Provide the [x, y] coordinate of the cell's center where the given text is located.  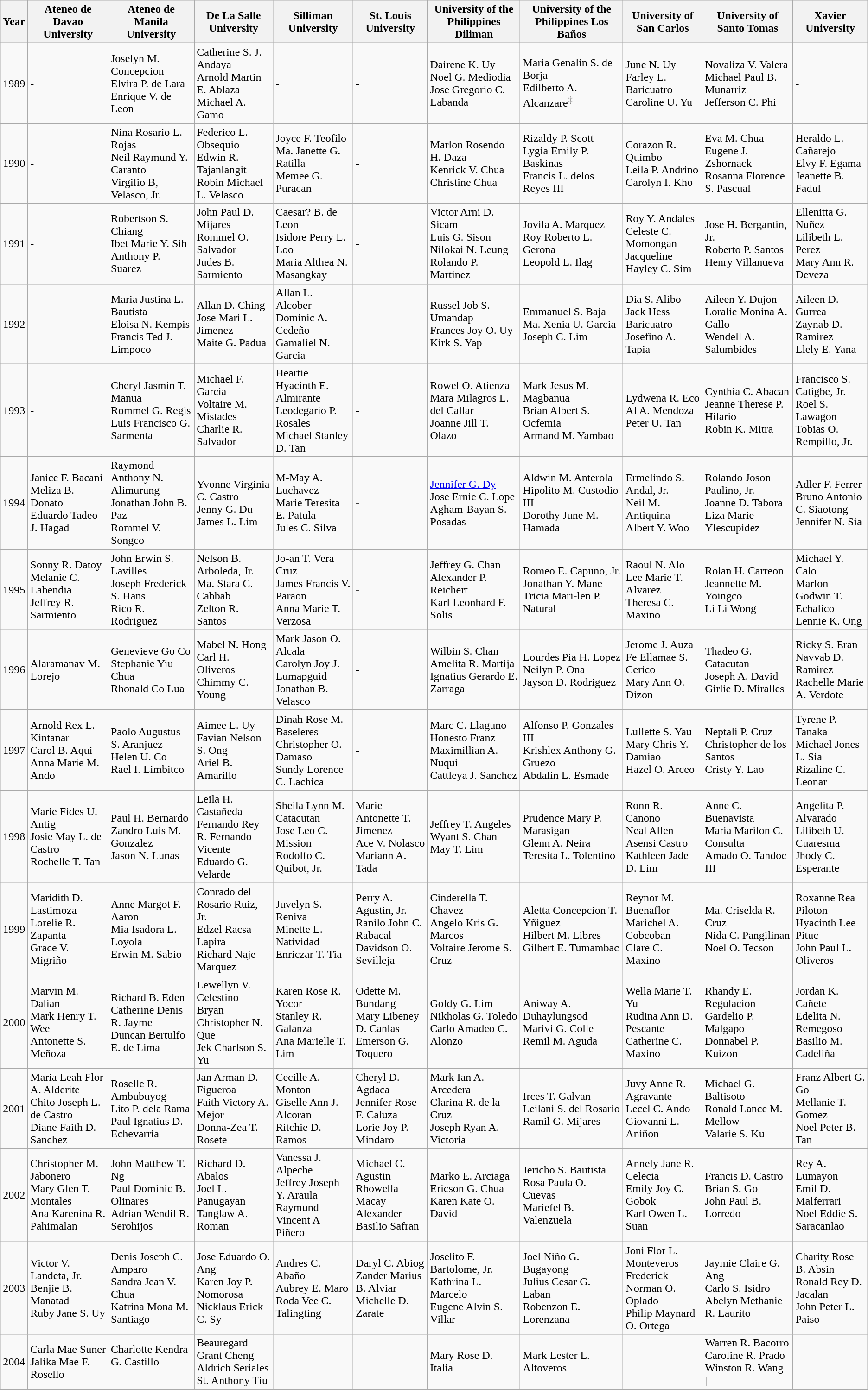
1993 [14, 410]
Jordan K. CañeteEdelita N. RemegosoBasilio M. Cadeliña [830, 1022]
Jose Eduardo O. AngKaren Joy P. NomorosaNicklaus Erick C. Sy [234, 1288]
Daryl C. AbiogZander Marius B. AlviarMichelle D. Zarate [390, 1288]
Victor Arni D. SicamLuis G. SisonNilokai N. LeungRolando P. Martinez [474, 244]
De La Salle University [234, 22]
Charity Rose B. AbsinRonald Rey D. JacalanJohn Peter L. Paiso [830, 1288]
Sonny R. DatoyMelanie C. LabendiaJeffrey R. Sarmiento [68, 590]
1997 [14, 750]
1996 [14, 669]
Dinah Rose M. BaseleresChristopher O. DamasoSundy Lorence C. Lachica [313, 750]
Jan Arman D. FigueroaFaith Victory A. MejorDonna-Zea T. Rosete [234, 1109]
Aletta Concepcion T. YñiguezHilbert M. LibresGilbert E. Tumambac [572, 929]
Conrado del Rosario Ruiz, Jr.Edzel Racsa LapiraRichard Naje Marquez [234, 929]
Juvelyn S. RenivaMinette L. NatividadEnriczar T. Tia [313, 929]
Mark Ian A. ArcederaClarina R. de la CruzJoseph Ryan A. Victoria [474, 1109]
Jennifer G. DyJose Ernie C. LopeAgham-Bayan S. Posadas [474, 503]
Beauregard Grant ChengAldrich SerialesSt. Anthony Tiu [234, 1362]
2004 [14, 1362]
Maria Leah Flor A. AlderiteChito Joseph L. de CastroDiane Faith D. Sanchez [68, 1109]
Adler F. FerrerBruno Antonio C. SiaotongJennifer N. Sia [830, 503]
Francis D. CastroBrian S. GoJohn Paul B. Lorredo [747, 1195]
Xavier University [830, 22]
2002 [14, 1195]
June N. UyFarley L. BaricuatroCaroline U. Yu [663, 83]
Maria Genalin S. de BorjaEdilberto A. Alcanzare‡ [572, 83]
Mary Rose D. Italia [474, 1362]
1999 [14, 929]
Heraldo L. CañarejoElvy F. EgamaJeanette B. Fadul [830, 163]
Michael G. BaltisotoRonald Lance M. MellowValarie S. Ku [747, 1109]
Anne Margot F. AaronMia Isadora L. LoyolaErwin M. Sabio [151, 929]
Marlon Rosendo H. DazaKenrick V. ChuaChristine Chua [474, 163]
Jeffrey T. AngelesWyant S. ChanMay T. Lim [474, 836]
John Paul D. MijaresRommel O. SalvadorJudes B. Sarmiento [234, 244]
Rizaldy P. ScottLygia Emily P. BaskinasFrancis L. delos Reyes III [572, 163]
1990 [14, 163]
University of Santo Tomas [747, 22]
Mark Lester L. Altoveros [572, 1362]
1991 [14, 244]
Roxanne Rea PilotonHyacinth Lee PitucJohn Paul L. Oliveros [830, 929]
Denis Joseph C. AmparoSandra Jean V. ChuaKatrina Mona M. Santiago [151, 1288]
Marko E. ArciagaEricson G. ChuaKaren Kate O. David [474, 1195]
Emmanuel S. BajaMa. Xenia U. GarciaJoseph C. Lim [572, 324]
Franz Albert G. GoMellanie T. GomezNoel Peter B. Tan [830, 1109]
Jeffrey G. ChanAlexander P. ReichertKarl Leonhard F. Solis [474, 590]
Mark Jason O. AlcalaCarolyn Joy J. LumapguidJonathan B. Velasco [313, 669]
1998 [14, 836]
Cinderella T. ChavezAngelo Kris G. MarcosVoltaire Jerome S. Cruz [474, 929]
Cecille A. MontonGiselle Ann J. AlcoranRitchie D. Ramos [313, 1109]
1995 [14, 590]
Jericho S. BautistaRosa Paula O. CuevasMariefel B. Valenzuela [572, 1195]
Perry A. Agustin, Jr.Ranilo John C. RabacalDavidson O. Sevilleja [390, 929]
Carla Mae SunerJalika Mae F. Rosello [68, 1362]
Corazon R. QuimboLeila P. AndrinoCarolyn I. Kho [663, 163]
Joselito F. Bartolome, Jr.Kathrina L. MarceloEugene Alvin S. Villar [474, 1288]
Marc C. LlagunoHonesto Franz Maximillian A. NuquiCattleya J. Sanchez [474, 750]
Karen Rose R. YocorStanley R. GalanzaAna Marielle T. Lim [313, 1022]
Joyce F. TeofiloMa. Janette G. RatillaMemee G. Puracan [313, 163]
Yvonne Virginia C. CastroJenny G. DuJames L. Lim [234, 503]
Andres C. AbañoAubrey E. MaroRoda Vee C. Talingting [313, 1288]
Ateneo de Manila University [151, 22]
Federico L. ObsequioEdwin R. TajanlangitRobin Michael L. Velasco [234, 163]
Lydwena R. EcoAl A. MendozaPeter U. Tan [663, 410]
Angelita P. AlvaradoLilibeth U. CuaresmaJhody C. Esperante [830, 836]
Ronn R. CanonoNeal Allen Asensi CastroKathleen Jade D. Lim [663, 836]
Rolando Joson Paulino, Jr.Joanne D. TaboraLiza Marie Ylescupidez [747, 503]
Wella Marie T. YuRudina Ann D. PescanteCatherine C. Maxino [663, 1022]
Jose H. Bergantin, Jr.Roberto P. SantosHenry Villanueva [747, 244]
Ma. Criselda R. CruzNida C. PangilinanNoel O. Tecson [747, 929]
Year [14, 22]
Charlotte Kendra G. Castillo [151, 1362]
Aimee L. UyFavian Nelson S. OngAriel B. Amarillo [234, 750]
Irces T. GalvanLeilani S. del RosarioRamil G. Mijares [572, 1109]
University of the Philippines Los Baños [572, 22]
Paul H. BernardoZandro Luis M. GonzalezJason N. Lunas [151, 836]
Alaramanav M. Lorejo [68, 669]
Roselle R. AmbubuyogLito P. dela RamaPaul Ignatius D. Echevarria [151, 1109]
Cheryl Jasmin T. ManuaRommel G. RegisLuis Francisco G. Sarmenta [151, 410]
Jaymie Claire G. AngCarlo S. IsidroAbelyn Methanie R. Laurito [747, 1288]
Ateneo de Davao University [68, 22]
2000 [14, 1022]
Arnold Rex L. KintanarCarol B. AquiAnna Marie M. Ando [68, 750]
Thadeo G. CatacutanJoseph A. DavidGirlie D. Miralles [747, 669]
Joel Niño G. BugayongJulius Cesar G. LabanRobenzon E. Lorenzana [572, 1288]
Marvin M. DalianMark Henry T. WeeAntonette S. Meñoza [68, 1022]
Lewellyn V. CelestinoBryan Christopher N. QueJek Charlson S. Yu [234, 1022]
1994 [14, 503]
Michael F. GarciaVoltaire M. MistadesCharlie R. Salvador [234, 410]
Joselyn M. ConcepcionElvira P. de LaraEnrique V. de Leon [151, 83]
Tyrene P. TanakaMichael Jones L. SiaRizaline C. Leonar [830, 750]
Cynthia C. AbacanJeanne Therese P. HilarioRobin K. Mitra [747, 410]
Silliman University [313, 22]
Reynor M. BuenaflorMarichel A. CobcobanClare C. Maxino [663, 929]
Neptali P. CruzChristopher de los SantosCristy Y. Lao [747, 750]
Maridith D. LastimozaLorelie R. ZapantaGrace V. Migriño [68, 929]
Nina Rosario L. RojasNeil Raymund Y. CarantoVirgilio B, Velasco, Jr. [151, 163]
Eva M. ChuaEugene J. ZshornackRosanna Florence S. Pascual [747, 163]
Russel Job S. UmandapFrances Joy O. UyKirk S. Yap [474, 324]
Lullette S. YauMary Chris Y. DamiaoHazel O. Arceo [663, 750]
Roy Y. AndalesCeleste C. MomonganJacqueline Hayley C. Sim [663, 244]
Heartie Hyacinth E. AlmiranteLeodegario P. RosalesMichael Stanley D. Tan [313, 410]
Rey A. LumayonEmil D. MalferrariNoel Eddie S. Saracanlao [830, 1195]
1989 [14, 83]
Aileen D. GurreaZaynab D. RamirezLlely E. Yana [830, 324]
Allan D. ChingJose Mari L. JimenezMaite G. Padua [234, 324]
Aldwin M. AnterolaHipolito M. Custodio IIIDorothy June M. Hamada [572, 503]
2001 [14, 1109]
Jo-an T. Vera CruzJames Francis V. ParaonAnna Marie T. Verzosa [313, 590]
Jerome J. AuzaFe Ellamae S. CericoMary Ann O. Dizon [663, 669]
Michael C. AgustinRhowella MacayAlexander Basilio Safran [390, 1195]
Allan L. AlcoberDominic A. CedeñoGamaliel N. Garcia [313, 324]
Annely Jane R. CeleciaEmily Joy C. GobokKarl Owen L. Suan [663, 1195]
Ellenitta G. NuñezLilibeth L. PerezMary Ann R. Deveza [830, 244]
Catherine S. J. AndayaArnold Martin E. AblazaMichael A. Gamo [234, 83]
Aileen Y. DujonLoralie Monina A. GalloWendell A. Salumbides [747, 324]
Maria Justina L. BautistaEloisa N. KempisFrancis Ted J. Limpoco [151, 324]
Caesar? B. de LeonIsidore Perry L. LooMaria Althea N. Masangkay [313, 244]
2003 [14, 1288]
M-May A. LuchavezMarie Teresita E. PatulaJules C. Silva [313, 503]
Jovila A. MarquezRoy Roberto L. GeronaLeopold L. Ilag [572, 244]
Marie Fides U. AntigJosie May L. de CastroRochelle T. Tan [68, 836]
Cheryl D. AgdacaJennifer Rose F. CaluzaLorie Joy P. Mindaro [390, 1109]
Rowel O. AtienzaMara Milagros L. del CallarJoanne Jill T. Olazo [474, 410]
Aniway A. DuhaylungsodMarivi G. ColleRemil M. Aguda [572, 1022]
Marie Antonette T. JimenezAce V. NolascoMariann A. Tada [390, 836]
Lourdes Pia H. LopezNeilyn P. OnaJayson D. Rodriguez [572, 669]
Joni Flor L. MonteverosFrederick Norman O. OpladoPhilip Maynard O. Ortega [663, 1288]
Victor V. Landeta, Jr.Benjie B. ManatadRuby Jane S. Uy [68, 1288]
Alfonso P. Gonzales IIIKrishlex Anthony G. GruezoAbdalin L. Esmade [572, 750]
Paolo Augustus S. AranjuezHelen U. CoRael I. Limbitco [151, 750]
Goldy G. LimNikholas G. ToledoCarlo Amadeo C. Alonzo [474, 1022]
Romeo E. Capuno, Jr.Jonathan Y. ManeTricia Mari-len P. Natural [572, 590]
Novaliza V. ValeraMichael Paul B. MunarrizJefferson C. Phi [747, 83]
Richard B. EdenCatherine Denis R. JaymeDuncan Bertulfo E. de Lima [151, 1022]
Genevieve Go CoStephanie Yiu ChuaRhonald Co Lua [151, 669]
Mark Jesus M. MagbanuaBrian Albert S. OcfemiaArmand M. Yambao [572, 410]
Robertson S. ChiangIbet Marie Y. SihAnthony P. Suarez [151, 244]
Raymond Anthony N. AlimurungJonathan John B. PazRommel V. Songco [151, 503]
Sheila Lynn M. CatacutanJose Leo C. MissionRodolfo C. Quibot, Jr. [313, 836]
Michael Y. CaloMarlon Godwin T. EchalicoLennie K. Ong [830, 590]
Juvy Anne R. AgravanteLecel C. AndoGiovanni L. Aniñon [663, 1109]
Prudence Mary P. MarasiganGlenn A. NeiraTeresita L. Tolentino [572, 836]
Nelson B. Arboleda, Jr.Ma. Stara C. CabbabZelton R. Santos [234, 590]
Vanessa J. AlpecheJeffrey Joseph Y. AraulaRaymund Vincent A Piñero [313, 1195]
Odette M. BundangMary Libeney D. CanlasEmerson G. Toquero [390, 1022]
Dairene K. UyNoel G. MediodiaJose Gregorio C. Labanda [474, 83]
Ricky S. EranNavvab D. RamirezRachelle Marie A. Verdote [830, 669]
Anne C. BuenavistaMaria Marilon C. ConsultaAmado O. Tandoc III [747, 836]
Janice F. BacaniMeliza B. DonatoEduardo Tadeo J. Hagad [68, 503]
Dia S. AliboJack Hess BaricuatroJosefino A. Tapia [663, 324]
John Erwin S. LavillesJoseph Frederick S. HansRico R. Rodriguez [151, 590]
John Matthew T. NgPaul Dominic B. OlinaresAdrian Wendil R. Serohijos [151, 1195]
Wilbin S. ChanAmelita R. MartijaIgnatius Gerardo E. Zarraga [474, 669]
Mabel N. HongCarl H. OliverosChimmy C. Young [234, 669]
Richard D. AbalosJoel L. PanugayanTanglaw A. Roman [234, 1195]
Francisco S. Catigbe, Jr.Roel S. LawagonTobias O. Rempillo, Jr. [830, 410]
Ermelindo S. Andal, Jr.Neil M. AntiquinaAlbert Y. Woo [663, 503]
Rhandy E. RegulacionGardelio P. MalgapoDonnabel P. Kuizon [747, 1022]
Warren R. BacorroCaroline R. Prado Winston R. Wang || [747, 1362]
Leila H. CastañedaFernando Rey R. FernandoVicente Eduardo G. Velarde [234, 836]
Rolan H. CarreonJeannette M. YoingcoLi Li Wong [747, 590]
St. Louis University [390, 22]
University of San Carlos [663, 22]
University of the Philippines Diliman [474, 22]
Christopher M. JaboneroMary Glen T. MontalesAna Karenina R. Pahimalan [68, 1195]
1992 [14, 324]
Raoul N. AloLee Marie T. AlvarezTheresa C. Maxino [663, 590]
